Output the (x, y) coordinate of the center of the cell containing the given text.  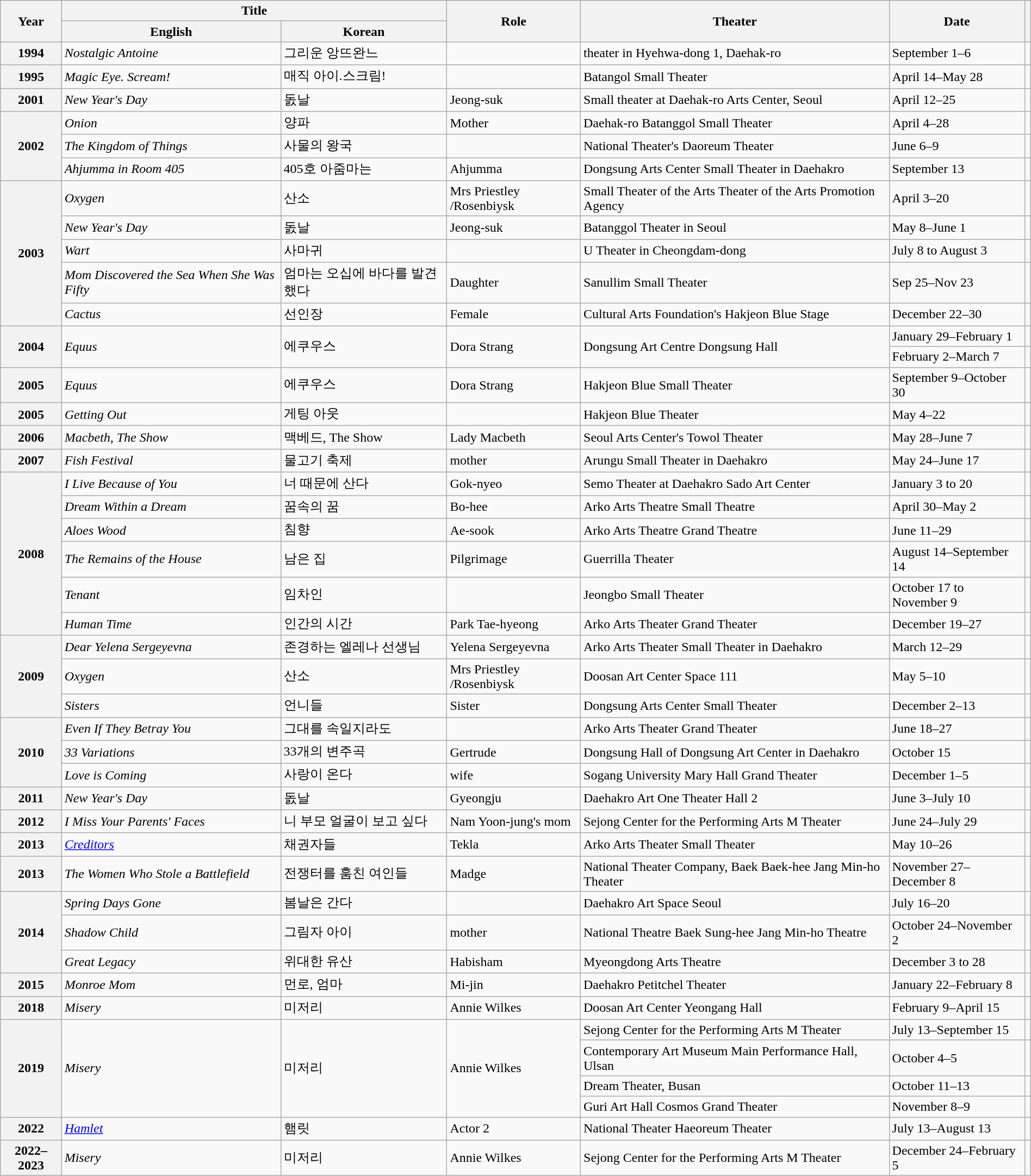
2007 (31, 460)
December 3 to 28 (957, 962)
April 4–28 (957, 123)
August 14–September 14 (957, 559)
January 29–February 1 (957, 336)
Female (514, 314)
Doosan Art Center Space 111 (735, 677)
2018 (31, 1008)
Arko Arts Theatre Small Theatre (735, 507)
Tenant (171, 595)
Jeongbo Small Theater (735, 595)
그대를 속일지라도 (364, 729)
Pilgrimage (514, 559)
September 1–6 (957, 53)
Arko Arts Theater Small Theater in Daehakro (735, 647)
U Theater in Cheongdam-dong (735, 251)
June 18–27 (957, 729)
Magic Eye. Scream! (171, 76)
니 부모 얼굴이 보고 싶다 (364, 821)
Hamlet (171, 1129)
Even If They Betray You (171, 729)
Yelena Sergeyevna (514, 647)
September 13 (957, 170)
Daehak-ro Batanggol Small Theater (735, 123)
Role (514, 21)
2012 (31, 821)
National Theatre Baek Sung-hee Jang Min-ho Theatre (735, 932)
Dongsung Hall of Dongsung Art Center in Daehakro (735, 752)
Monroe Mom (171, 985)
Seoul Arts Center's Towol Theater (735, 437)
Hakjeon Blue Theater (735, 414)
May 8–June 1 (957, 227)
Shadow Child (171, 932)
Ae-sook (514, 530)
Gyeongju (514, 799)
위대한 유산 (364, 962)
November 27–December 8 (957, 874)
언니들 (364, 706)
Macbeth, The Show (171, 437)
October 4–5 (957, 1057)
Korean (364, 32)
Arko Arts Theatre Grand Theatre (735, 530)
Dongsung Art Centre Dongsung Hall (735, 346)
물고기 축제 (364, 460)
Batanggol Theater in Seoul (735, 227)
Dear Yelena Sergeyevna (171, 647)
May 5–10 (957, 677)
Daehakro Petitchel Theater (735, 985)
Madge (514, 874)
December 2–13 (957, 706)
2015 (31, 985)
Doosan Art Center Yeongang Hall (735, 1008)
Actor 2 (514, 1129)
September 9–October 30 (957, 385)
National Theater's Daoreum Theater (735, 146)
임차인 (364, 595)
theater in Hyehwa-dong 1, Daehak-ro (735, 53)
December 24–February 5 (957, 1158)
Wart (171, 251)
Dream Within a Dream (171, 507)
April 30–May 2 (957, 507)
33개의 변주곡 (364, 752)
Sogang University Mary Hall Grand Theater (735, 776)
Lady Macbeth (514, 437)
English (171, 32)
2009 (31, 676)
Guerrilla Theater (735, 559)
Daughter (514, 282)
Myeongdong Arts Theatre (735, 962)
Guri Art Hall Cosmos Grand Theater (735, 1106)
Sister (514, 706)
그리운 앙뜨완느 (364, 53)
사마귀 (364, 251)
October 17 to November 9 (957, 595)
2022–2023 (31, 1158)
Theater (735, 21)
The Kingdom of Things (171, 146)
April 14–May 28 (957, 76)
Dongsung Arts Center Small Theater (735, 706)
June 3–July 10 (957, 799)
매직 아이.스크림! (364, 76)
Nostalgic Antoine (171, 53)
2001 (31, 100)
1994 (31, 53)
Arko Arts Theater Small Theater (735, 844)
2002 (31, 146)
Bo-hee (514, 507)
June 24–July 29 (957, 821)
Small Theater of the Arts Theater of the Arts Promotion Agency (735, 198)
May 10–26 (957, 844)
I Live Because of You (171, 484)
Mom Discovered the Sea When She Was Fifty (171, 282)
Sisters (171, 706)
Aloes Wood (171, 530)
Semo Theater at Daehakro Sado Art Center (735, 484)
December 1–5 (957, 776)
Love is Coming (171, 776)
침향 (364, 530)
양파 (364, 123)
October 15 (957, 752)
Sanullim Small Theater (735, 282)
엄마는 오십에 바다를 발견했다 (364, 282)
2022 (31, 1129)
2004 (31, 346)
2010 (31, 752)
전쟁터를 훔친 여인들 (364, 874)
Daehakro Art One Theater Hall 2 (735, 799)
채권자들 (364, 844)
너 때문에 산다 (364, 484)
June 6–9 (957, 146)
선인장 (364, 314)
꿈속의 꿈 (364, 507)
The Remains of the House (171, 559)
Gertrude (514, 752)
April 3–20 (957, 198)
November 8–9 (957, 1106)
October 11–13 (957, 1086)
사랑이 온다 (364, 776)
햄릿 (364, 1129)
December 22–30 (957, 314)
wife (514, 776)
Date (957, 21)
Gok-nyeo (514, 484)
February 2–March 7 (957, 357)
Onion (171, 123)
사물의 왕국 (364, 146)
맥베드, The Show (364, 437)
봄날은 간다 (364, 903)
Nam Yoon-jung's mom (514, 821)
Sep 25–Nov 23 (957, 282)
I Miss Your Parents' Faces (171, 821)
October 24–November 2 (957, 932)
먼로, 엄마 (364, 985)
2006 (31, 437)
April 12–25 (957, 100)
July 8 to August 3 (957, 251)
May 4–22 (957, 414)
July 13–September 15 (957, 1030)
March 12–29 (957, 647)
2014 (31, 932)
Fish Festival (171, 460)
Spring Days Gone (171, 903)
July 13–August 13 (957, 1129)
Park Tae-hyeong (514, 624)
Dongsung Arts Center Small Theater in Daehakro (735, 170)
January 22–February 8 (957, 985)
Dream Theater, Busan (735, 1086)
Cactus (171, 314)
그림자 아이 (364, 932)
Small theater at Daehak-ro Arts Center, Seoul (735, 100)
Title (254, 11)
Ahjumma (514, 170)
Hakjeon Blue Small Theater (735, 385)
Mi-jin (514, 985)
Mother (514, 123)
33 Variations (171, 752)
Arungu Small Theater in Daehakro (735, 460)
January 3 to 20 (957, 484)
May 28–June 7 (957, 437)
1995 (31, 76)
Year (31, 21)
Getting Out (171, 414)
July 16–20 (957, 903)
Daehakro Art Space Seoul (735, 903)
May 24–June 17 (957, 460)
Great Legacy (171, 962)
The Women Who Stole a Battlefield (171, 874)
February 9–April 15 (957, 1008)
존경하는 엘레나 선생님 (364, 647)
Contemporary Art Museum Main Performance Hall, Ulsan (735, 1057)
Ahjumma in Room 405 (171, 170)
Habisham (514, 962)
Creditors (171, 844)
Tekla (514, 844)
June 11–29 (957, 530)
Cultural Arts Foundation's Hakjeon Blue Stage (735, 314)
남은 집 (364, 559)
2011 (31, 799)
2008 (31, 554)
2003 (31, 253)
2019 (31, 1068)
Batangol Small Theater (735, 76)
December 19–27 (957, 624)
인간의 시간 (364, 624)
National Theater Haeoreum Theater (735, 1129)
405호 아줌마는 (364, 170)
National Theater Company, Baek Baek-hee Jang Min-ho Theater (735, 874)
Human Time (171, 624)
게팅 아웃 (364, 414)
